Identify which cell holds the provided text, then report its [X, Y] central coordinate. 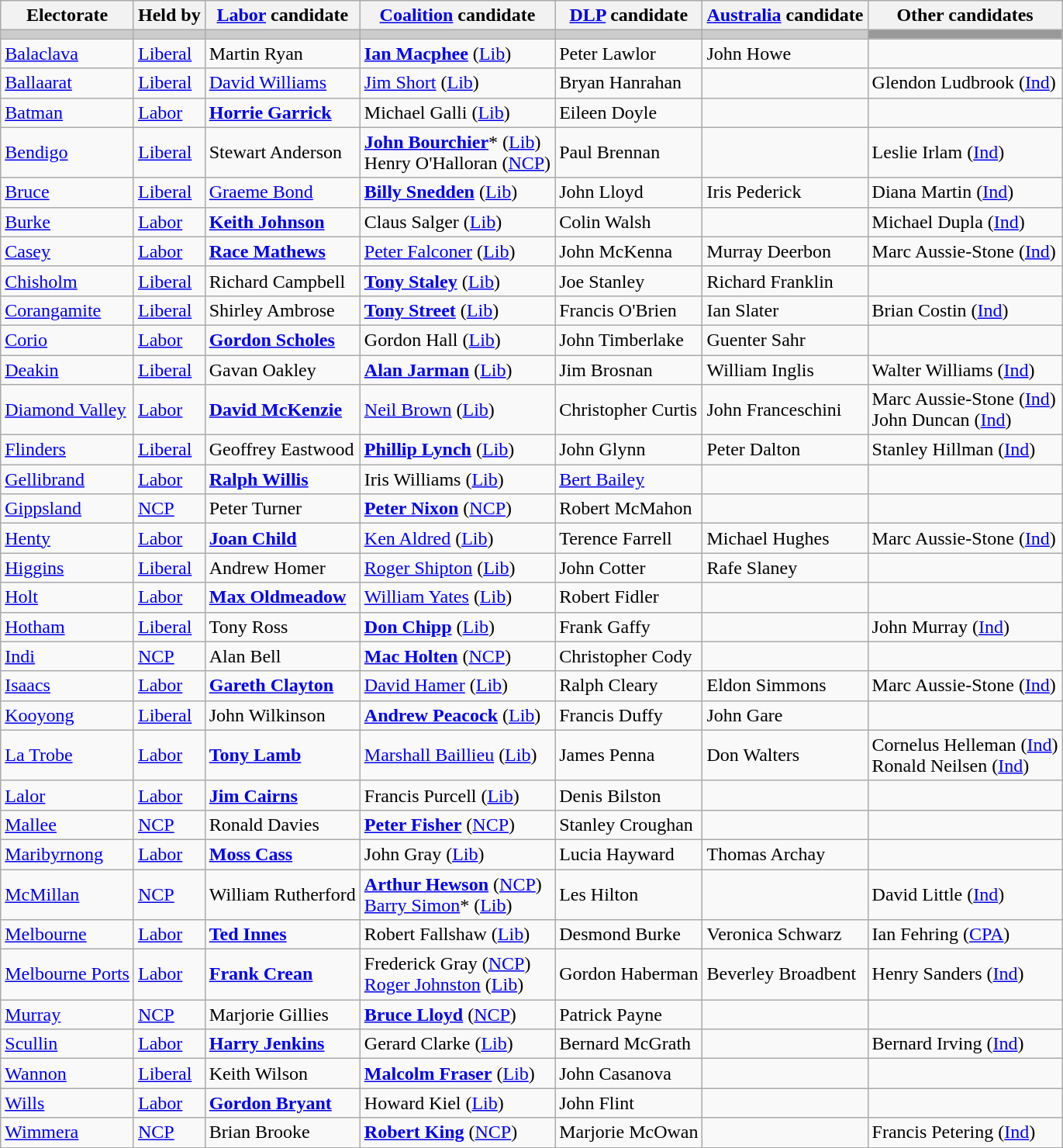
Peter Falconer (Lib) [457, 251]
Neil Brown (Lib) [457, 410]
Eldon Simmons [785, 686]
Casey [67, 251]
Billy Snedden (Lib) [457, 192]
Claus Salger (Lib) [457, 222]
Frederick Gray (NCP)Roger Johnston (Lib) [457, 974]
Coalition candidate [457, 16]
Bernard Irving (Ind) [965, 1044]
Wills [67, 1103]
Ronald Davies [282, 825]
David McKenzie [282, 410]
Peter Dalton [785, 450]
Holt [67, 597]
Shirley Ambrose [282, 310]
Bendigo [67, 152]
Murray Deerbon [785, 251]
Tony Lamb [282, 756]
Christopher Cody [629, 656]
Les Hilton [629, 894]
Flinders [67, 450]
Harry Jenkins [282, 1044]
Gordon Bryant [282, 1103]
John Cotter [629, 568]
Marshall Baillieu (Lib) [457, 756]
Iris Pederick [785, 192]
Don Chipp (Lib) [457, 627]
Stanley Hillman (Ind) [965, 450]
Brian Costin (Ind) [965, 310]
Indi [67, 656]
Stewart Anderson [282, 152]
Mallee [67, 825]
Diana Martin (Ind) [965, 192]
Joe Stanley [629, 281]
Moss Cass [282, 854]
William Inglis [785, 370]
Terence Farrell [629, 538]
Race Mathews [282, 251]
John McKenna [629, 251]
Andrew Peacock (Lib) [457, 715]
Henty [67, 538]
Richard Franklin [785, 281]
Peter Fisher (NCP) [457, 825]
David Hamer (Lib) [457, 686]
Held by [169, 16]
Gareth Clayton [282, 686]
Deakin [67, 370]
Higgins [67, 568]
Isaacs [67, 686]
Howard Kiel (Lib) [457, 1103]
Cornelus Helleman (Ind)Ronald Neilsen (Ind) [965, 756]
Alan Bell [282, 656]
Ian Slater [785, 310]
Colin Walsh [629, 222]
William Rutherford [282, 894]
Bert Bailey [629, 479]
Walter Williams (Ind) [965, 370]
Kooyong [67, 715]
Gippsland [67, 509]
Andrew Homer [282, 568]
Wannon [67, 1074]
Robert Fallshaw (Lib) [457, 935]
Michael Dupla (Ind) [965, 222]
Chisholm [67, 281]
Mac Holten (NCP) [457, 656]
Jim Short (Lib) [457, 83]
Gordon Hall (Lib) [457, 340]
Gavan Oakley [282, 370]
Francis O'Brien [629, 310]
Australia candidate [785, 16]
John Gray (Lib) [457, 854]
Gellibrand [67, 479]
Desmond Burke [629, 935]
Francis Purcell (Lib) [457, 795]
Don Walters [785, 756]
Joan Child [282, 538]
John Flint [629, 1103]
Ian Macphee (Lib) [457, 54]
Jim Cairns [282, 795]
Tony Staley (Lib) [457, 281]
Bruce Lloyd (NCP) [457, 1015]
Phillip Lynch (Lib) [457, 450]
John Murray (Ind) [965, 627]
Ralph Willis [282, 479]
Other candidates [965, 16]
Corangamite [67, 310]
John Wilkinson [282, 715]
Gerard Clarke (Lib) [457, 1044]
Graeme Bond [282, 192]
Leslie Irlam (Ind) [965, 152]
Diamond Valley [67, 410]
Thomas Archay [785, 854]
Rafe Slaney [785, 568]
Robert McMahon [629, 509]
Geoffrey Eastwood [282, 450]
Max Oldmeadow [282, 597]
Richard Campbell [282, 281]
David Little (Ind) [965, 894]
Paul Brennan [629, 152]
Malcolm Fraser (Lib) [457, 1074]
Tony Ross [282, 627]
Patrick Payne [629, 1015]
Peter Turner [282, 509]
Electorate [67, 16]
Ballaarat [67, 83]
Burke [67, 222]
Corio [67, 340]
Hotham [67, 627]
Gordon Haberman [629, 974]
John Howe [785, 54]
Scullin [67, 1044]
Christopher Curtis [629, 410]
Denis Bilston [629, 795]
Wimmera [67, 1132]
Peter Nixon (NCP) [457, 509]
Veronica Schwarz [785, 935]
Michael Galli (Lib) [457, 112]
Ken Aldred (Lib) [457, 538]
Ted Innes [282, 935]
Martin Ryan [282, 54]
Roger Shipton (Lib) [457, 568]
Francis Petering (Ind) [965, 1132]
Frank Crean [282, 974]
Jim Brosnan [629, 370]
Alan Jarman (Lib) [457, 370]
John Casanova [629, 1074]
John Glynn [629, 450]
Horrie Garrick [282, 112]
John Timberlake [629, 340]
Melbourne Ports [67, 974]
Francis Duffy [629, 715]
Marjorie McOwan [629, 1132]
Frank Gaffy [629, 627]
Henry Sanders (Ind) [965, 974]
Michael Hughes [785, 538]
Melbourne [67, 935]
Eileen Doyle [629, 112]
Bryan Hanrahan [629, 83]
Robert Fidler [629, 597]
Ralph Cleary [629, 686]
Bruce [67, 192]
Lucia Hayward [629, 854]
Lalor [67, 795]
Batman [67, 112]
John Lloyd [629, 192]
William Yates (Lib) [457, 597]
Arthur Hewson (NCP)Barry Simon* (Lib) [457, 894]
Robert King (NCP) [457, 1132]
McMillan [67, 894]
Marc Aussie-Stone (Ind)John Duncan (Ind) [965, 410]
John Franceschini [785, 410]
Keith Wilson [282, 1074]
Labor candidate [282, 16]
Gordon Scholes [282, 340]
Stanley Croughan [629, 825]
Marjorie Gillies [282, 1015]
David Williams [282, 83]
Beverley Broadbent [785, 974]
Murray [67, 1015]
Guenter Sahr [785, 340]
Peter Lawlor [629, 54]
Ian Fehring (CPA) [965, 935]
Iris Williams (Lib) [457, 479]
Brian Brooke [282, 1132]
Keith Johnson [282, 222]
John Gare [785, 715]
Glendon Ludbrook (Ind) [965, 83]
DLP candidate [629, 16]
James Penna [629, 756]
La Trobe [67, 756]
Tony Street (Lib) [457, 310]
Bernard McGrath [629, 1044]
Balaclava [67, 54]
John Bourchier* (Lib)Henry O'Halloran (NCP) [457, 152]
Maribyrnong [67, 854]
